From the cell containing the given text, extract its center point as (X, Y) coordinate. 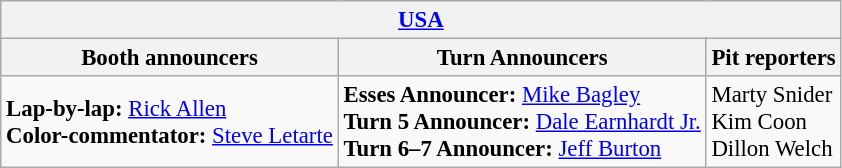
Booth announcers (170, 58)
Turn Announcers (522, 58)
Marty SniderKim CoonDillon Welch (774, 122)
Esses Announcer: Mike BagleyTurn 5 Announcer: Dale Earnhardt Jr.Turn 6–7 Announcer: Jeff Burton (522, 122)
USA (421, 20)
Lap-by-lap: Rick AllenColor-commentator: Steve Letarte (170, 122)
Pit reporters (774, 58)
